Search for the cell housing the specified text and yield its (x, y) center coordinate. 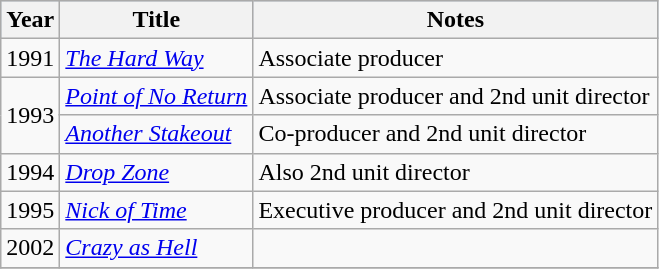
Another Stakeout (156, 134)
Title (156, 20)
Drop Zone (156, 172)
1995 (30, 210)
The Hard Way (156, 58)
2002 (30, 248)
1994 (30, 172)
Crazy as Hell (156, 248)
Also 2nd unit director (456, 172)
Point of No Return (156, 96)
Associate producer (456, 58)
Co-producer and 2nd unit director (456, 134)
1991 (30, 58)
Year (30, 20)
Executive producer and 2nd unit director (456, 210)
1993 (30, 115)
Nick of Time (156, 210)
Associate producer and 2nd unit director (456, 96)
Notes (456, 20)
